Extract the (x, y) coordinate from the center of the cell holding the provided text.  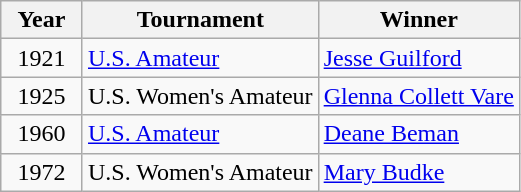
1921 (42, 58)
Tournament (200, 20)
Winner (418, 20)
1925 (42, 96)
Year (42, 20)
Jesse Guilford (418, 58)
Mary Budke (418, 172)
Deane Beman (418, 134)
Glenna Collett Vare (418, 96)
1972 (42, 172)
1960 (42, 134)
